From the cell containing the given text, extract its center point as [X, Y] coordinate. 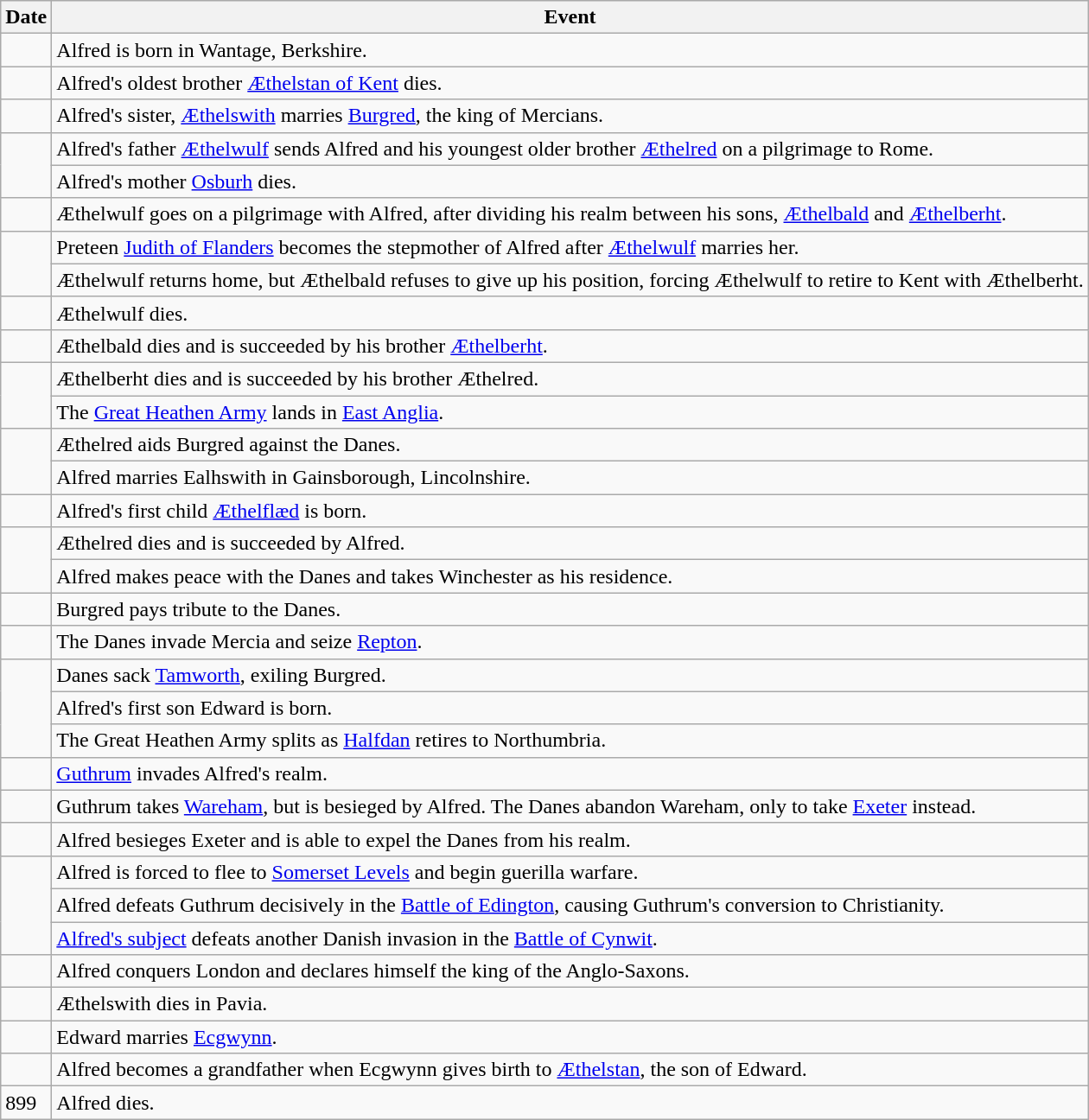
Alfred's first child Æthelflæd is born. [570, 511]
Alfred is born in Wantage, Berkshire. [570, 50]
Guthrum takes Wareham, but is besieged by Alfred. The Danes abandon Wareham, only to take Exeter instead. [570, 806]
Alfred becomes a grandfather when Ecgwynn gives birth to Æthelstan, the son of Edward. [570, 1070]
Æthelswith dies in Pavia. [570, 1004]
Æthelwulf goes on a pilgrimage with Alfred, after dividing his realm between his sons, Æthelbald and Æthelberht. [570, 214]
Æthelwulf dies. [570, 313]
Æthelred aids Burgred against the Danes. [570, 445]
Æthelbald dies and is succeeded by his brother Æthelberht. [570, 346]
Alfred's first son Edward is born. [570, 708]
Burgred pays tribute to the Danes. [570, 609]
Event [570, 17]
The Great Heathen Army lands in East Anglia. [570, 412]
Alfred conquers London and declares himself the king of the Anglo-Saxons. [570, 971]
Alfred marries Ealhswith in Gainsborough, Lincolnshire. [570, 478]
Æthelred dies and is succeeded by Alfred. [570, 544]
Edward marries Ecgwynn. [570, 1037]
Alfred is forced to flee to Somerset Levels and begin guerilla warfare. [570, 872]
The Great Heathen Army splits as Halfdan retires to Northumbria. [570, 741]
Danes sack Tamworth, exiling Burgred. [570, 675]
Alfred dies. [570, 1103]
Alfred besieges Exeter and is able to expel the Danes from his realm. [570, 839]
Preteen Judith of Flanders becomes the stepmother of Alfred after Æthelwulf marries her. [570, 247]
Alfred's sister, Æthelswith marries Burgred, the king of Mercians. [570, 116]
Alfred's oldest brother Æthelstan of Kent dies. [570, 83]
Date [26, 17]
899 [26, 1103]
Guthrum invades Alfred's realm. [570, 773]
Alfred's subject defeats another Danish invasion in the Battle of Cynwit. [570, 938]
Alfred's mother Osburh dies. [570, 181]
Alfred defeats Guthrum decisively in the Battle of Edington, causing Guthrum's conversion to Christianity. [570, 905]
Æthelberht dies and is succeeded by his brother Æthelred. [570, 379]
Alfred's father Æthelwulf sends Alfred and his youngest older brother Æthelred on a pilgrimage to Rome. [570, 149]
Alfred makes peace with the Danes and takes Winchester as his residence. [570, 576]
The Danes invade Mercia and seize Repton. [570, 642]
Æthelwulf returns home, but Æthelbald refuses to give up his position, forcing Æthelwulf to retire to Kent with Æthelberht. [570, 280]
